Identify which cell holds the provided text, then report its (x, y) central coordinate. 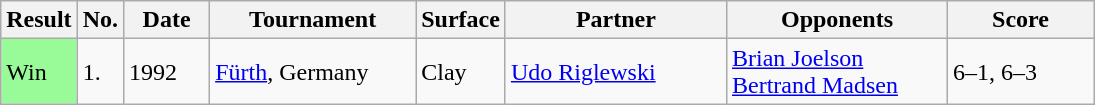
Score (1021, 20)
Partner (616, 20)
1. (100, 72)
Fürth, Germany (313, 72)
Udo Riglewski (616, 72)
Opponents (836, 20)
Surface (461, 20)
Clay (461, 72)
Brian Joelson Bertrand Madsen (836, 72)
No. (100, 20)
6–1, 6–3 (1021, 72)
1992 (167, 72)
Result (39, 20)
Date (167, 20)
Win (39, 72)
Tournament (313, 20)
